Locate the cell with the specified text and output its [X, Y] center coordinate. 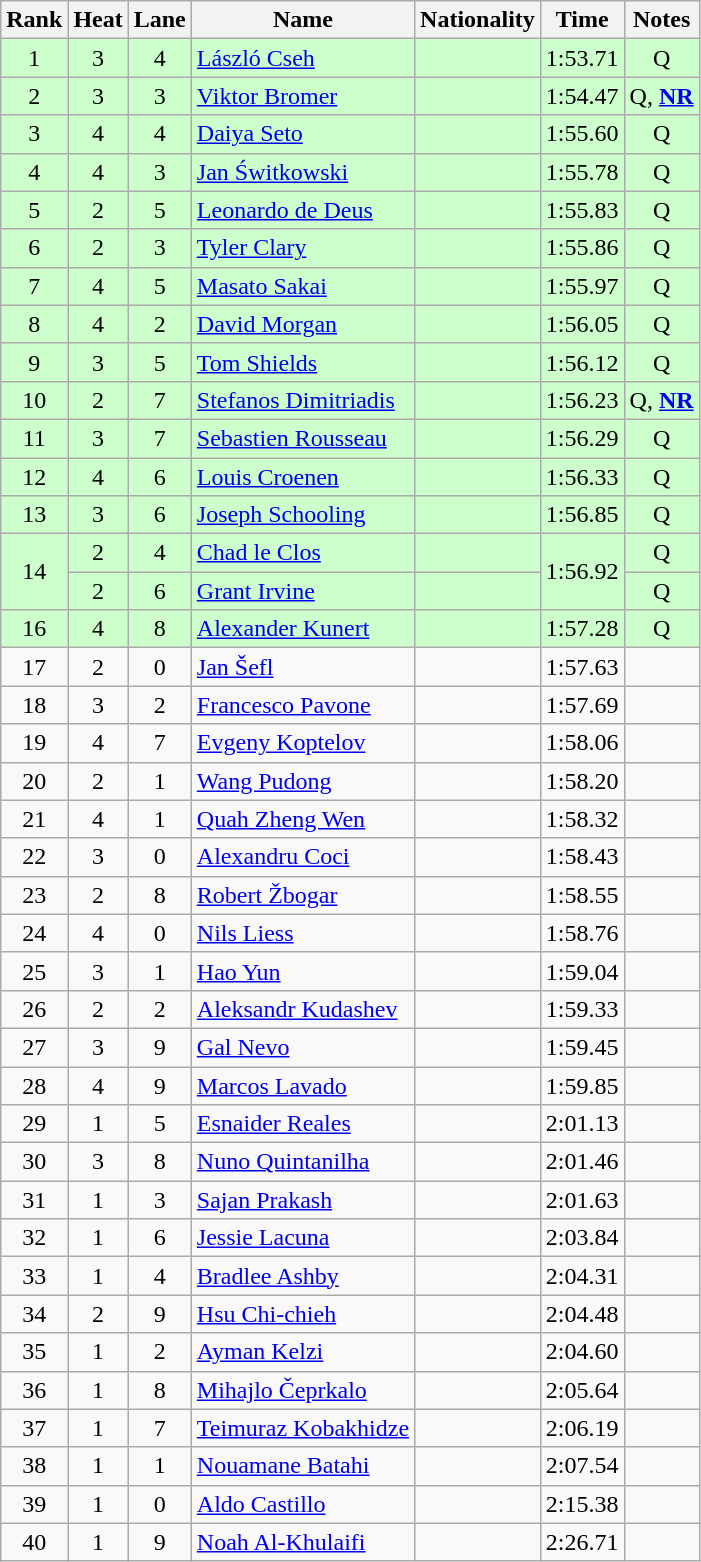
Nationality [478, 20]
Leonardo de Deus [302, 210]
25 [34, 971]
2:04.48 [582, 1314]
Francesco Pavone [302, 705]
2:07.54 [582, 1466]
29 [34, 1124]
40 [34, 1542]
1:56.12 [582, 362]
László Cseh [302, 58]
1:56.05 [582, 324]
1:54.47 [582, 96]
38 [34, 1466]
1:53.71 [582, 58]
20 [34, 781]
1:56.33 [582, 477]
2:26.71 [582, 1542]
36 [34, 1390]
18 [34, 705]
11 [34, 438]
14 [34, 572]
Wang Pudong [302, 781]
2:01.63 [582, 1200]
Grant Irvine [302, 591]
Sebastien Rousseau [302, 438]
2:06.19 [582, 1428]
1:57.63 [582, 667]
Alexander Kunert [302, 629]
1:56.23 [582, 400]
1:59.33 [582, 1009]
Aleksandr Kudashev [302, 1009]
Name [302, 20]
Tom Shields [302, 362]
Nuno Quintanilha [302, 1162]
Quah Zheng Wen [302, 819]
David Morgan [302, 324]
39 [34, 1504]
10 [34, 400]
23 [34, 895]
12 [34, 477]
17 [34, 667]
Hsu Chi-chieh [302, 1314]
2:04.31 [582, 1276]
31 [34, 1200]
Time [582, 20]
1:58.06 [582, 743]
2:04.60 [582, 1352]
Viktor Bromer [302, 96]
19 [34, 743]
Sajan Prakash [302, 1200]
34 [34, 1314]
Masato Sakai [302, 286]
1:55.60 [582, 134]
2:01.46 [582, 1162]
1:58.43 [582, 857]
1:59.85 [582, 1085]
Hao Yun [302, 971]
16 [34, 629]
2:15.38 [582, 1504]
Heat [98, 20]
Nouamane Batahi [302, 1466]
1:56.92 [582, 572]
Jessie Lacuna [302, 1238]
Stefanos Dimitriadis [302, 400]
2:01.13 [582, 1124]
24 [34, 933]
Rank [34, 20]
1:58.32 [582, 819]
1:56.85 [582, 515]
Jan Šefl [302, 667]
Teimuraz Kobakhidze [302, 1428]
Aldo Castillo [302, 1504]
37 [34, 1428]
Daiya Seto [302, 134]
1:57.69 [582, 705]
Nils Liess [302, 933]
26 [34, 1009]
Ayman Kelzi [302, 1352]
1:55.83 [582, 210]
1:58.55 [582, 895]
Louis Croenen [302, 477]
35 [34, 1352]
27 [34, 1047]
Notes [662, 20]
Lane [160, 20]
1:55.86 [582, 248]
13 [34, 515]
Mihajlo Čeprkalo [302, 1390]
28 [34, 1085]
1:58.20 [582, 781]
Evgeny Koptelov [302, 743]
Alexandru Coci [302, 857]
1:55.78 [582, 172]
1:56.29 [582, 438]
1:59.04 [582, 971]
Joseph Schooling [302, 515]
Tyler Clary [302, 248]
Esnaider Reales [302, 1124]
Gal Nevo [302, 1047]
30 [34, 1162]
2:03.84 [582, 1238]
Chad le Clos [302, 553]
Marcos Lavado [302, 1085]
1:58.76 [582, 933]
22 [34, 857]
2:05.64 [582, 1390]
Robert Žbogar [302, 895]
1:57.28 [582, 629]
Noah Al-Khulaifi [302, 1542]
1:55.97 [582, 286]
Bradlee Ashby [302, 1276]
Jan Świtkowski [302, 172]
21 [34, 819]
32 [34, 1238]
33 [34, 1276]
1:59.45 [582, 1047]
